Locate the cell with the specified text and output its (X, Y) center coordinate. 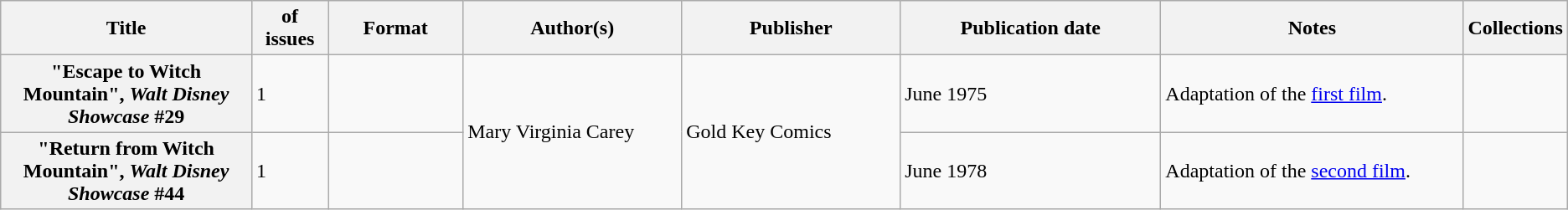
of issues (290, 28)
Adaptation of the first film. (1312, 94)
Publication date (1030, 28)
Publisher (791, 28)
Notes (1312, 28)
Author(s) (573, 28)
"Escape to Witch Mountain", Walt Disney Showcase #29 (126, 94)
Collections (1515, 28)
June 1975 (1030, 94)
Adaptation of the second film. (1312, 171)
"Return from Witch Mountain", Walt Disney Showcase #44 (126, 171)
Format (395, 28)
Gold Key Comics (791, 132)
Mary Virginia Carey (573, 132)
Title (126, 28)
June 1978 (1030, 171)
